Return (X, Y) of the center of cell containing provided text 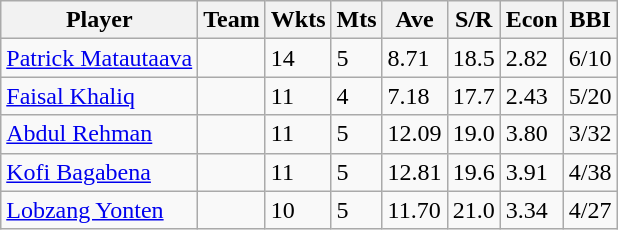
Team (232, 20)
4 (356, 96)
12.81 (414, 172)
BBI (590, 20)
3.91 (532, 172)
3.34 (532, 210)
14 (298, 58)
11.70 (414, 210)
Patrick Matautaava (100, 58)
Wkts (298, 20)
Kofi Bagabena (100, 172)
12.09 (414, 134)
19.6 (474, 172)
Abdul Rehman (100, 134)
Ave (414, 20)
Mts (356, 20)
8.71 (414, 58)
Faisal Khaliq (100, 96)
4/38 (590, 172)
4/27 (590, 210)
17.7 (474, 96)
3.80 (532, 134)
19.0 (474, 134)
Player (100, 20)
10 (298, 210)
2.82 (532, 58)
S/R (474, 20)
21.0 (474, 210)
Lobzang Yonten (100, 210)
Econ (532, 20)
5/20 (590, 96)
2.43 (532, 96)
18.5 (474, 58)
7.18 (414, 96)
3/32 (590, 134)
6/10 (590, 58)
